Locate the cell with the specified text and output its (X, Y) center coordinate. 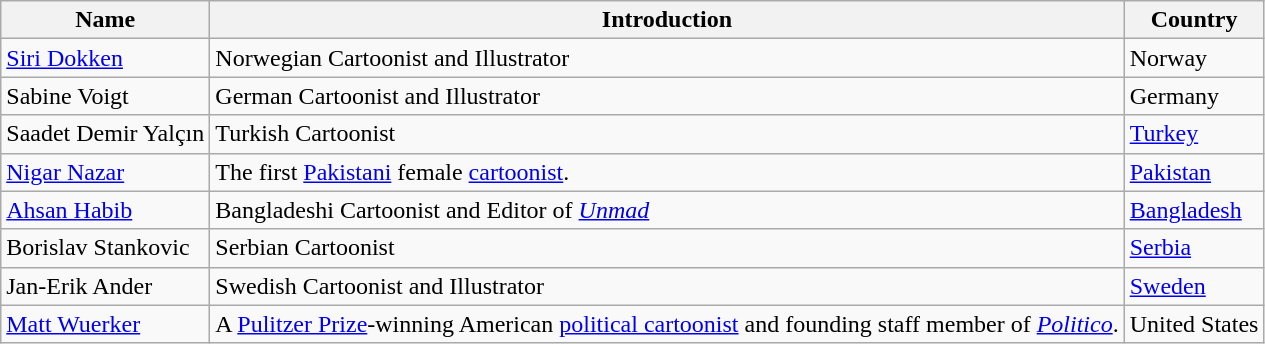
Bangladeshi Cartoonist and Editor of Unmad (667, 210)
Borislav Stankovic (106, 248)
Matt Wuerker (106, 324)
Name (106, 20)
Introduction (667, 20)
Norway (1194, 58)
United States (1194, 324)
Turkish Cartoonist (667, 134)
Sabine Voigt (106, 96)
Swedish Cartoonist and Illustrator (667, 286)
Nigar Nazar (106, 172)
Ahsan Habib (106, 210)
Jan-Erik Ander (106, 286)
Germany (1194, 96)
Siri Dokken (106, 58)
Bangladesh (1194, 210)
German Cartoonist and Illustrator (667, 96)
Serbian Cartoonist (667, 248)
A Pulitzer Prize-winning American political cartoonist and founding staff member of Politico. (667, 324)
Country (1194, 20)
Pakistan (1194, 172)
Turkey (1194, 134)
Saadet Demir Yalçın (106, 134)
Sweden (1194, 286)
Norwegian Cartoonist and Illustrator (667, 58)
The first Pakistani female cartoonist. (667, 172)
Serbia (1194, 248)
